Scan for the cell matching the given text and deliver its (x, y) coordinate at center. 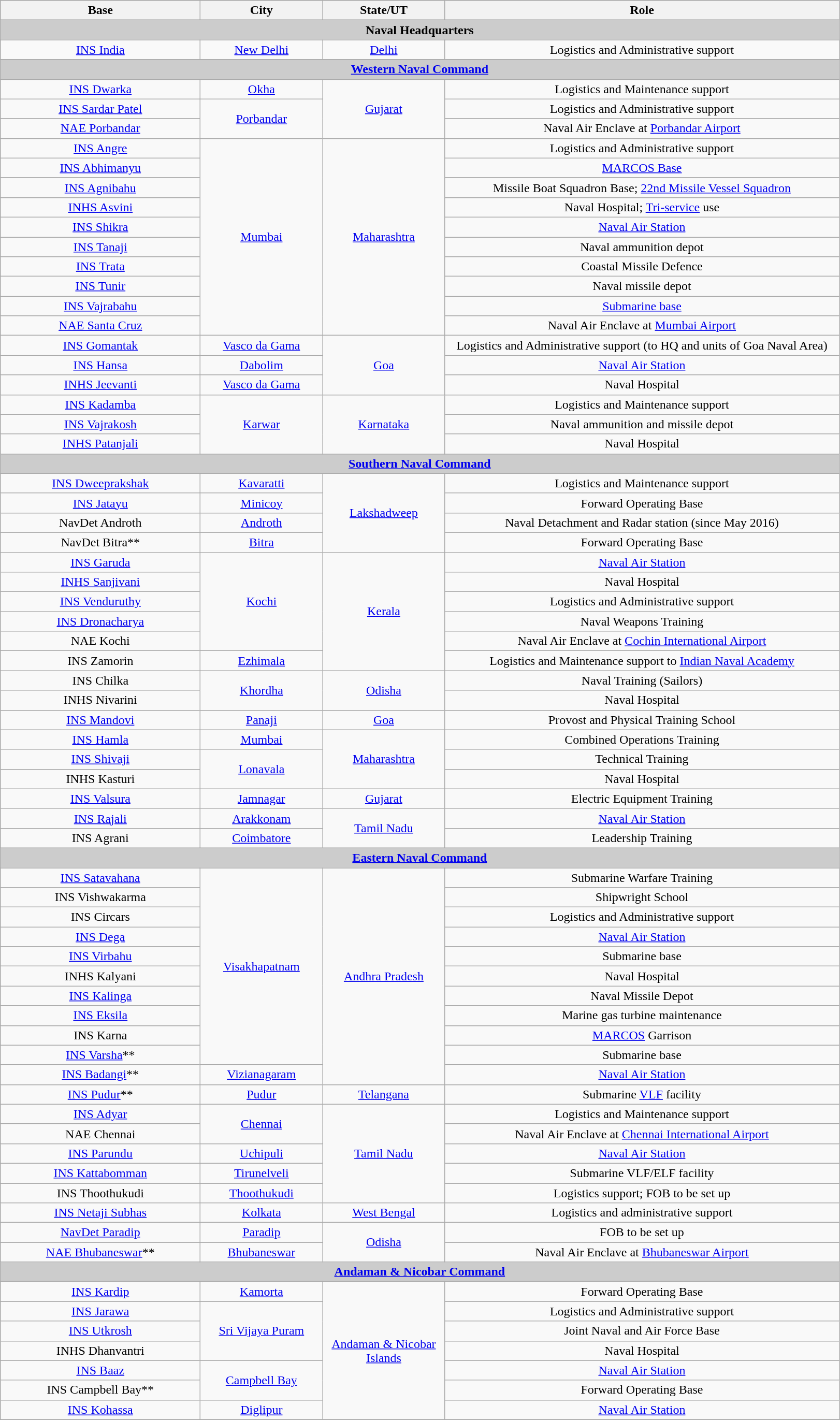
INHS Dhanvantri (100, 1351)
Naval Training (Sailors) (642, 680)
Karnataka (384, 424)
Kavaratti (262, 483)
Joint Naval and Air Force Base (642, 1331)
INS Dronacharya (100, 621)
INHS Sanjivani (100, 582)
Naval Air Enclave at Cochin International Airport (642, 641)
Naval Hospital; Tri-service use (642, 207)
INS Campbell Bay** (100, 1390)
Submarine Warfare Training (642, 878)
Naval ammunition depot (642, 247)
Vizianagaram (262, 1075)
New Delhi (262, 50)
INS Eksila (100, 1016)
Khordha (262, 690)
Paradip (262, 1233)
Kolkata (262, 1213)
Logistics support; FOB to be set up (642, 1193)
Submarine VLF/ELF facility (642, 1173)
Andaman & Nicobar Command (419, 1272)
INS Angre (100, 148)
Lonavala (262, 769)
INS Netaji Subhas (100, 1213)
INS Dweeprakshak (100, 483)
Kochi (262, 601)
Diglipur (262, 1410)
Submarine VLF facility (642, 1094)
Pudur (262, 1094)
INS Agrani (100, 838)
Base (100, 10)
Logistics and Administrative support (to HQ and units of Goa Naval Area) (642, 345)
INS Dwarka (100, 89)
INS Abhimanyu (100, 168)
MARCOS Garrison (642, 1035)
Arakkonam (262, 818)
INS Thoothukudi (100, 1193)
INS Venduruthy (100, 602)
Naval Headquarters (419, 30)
Lakshadweep (384, 513)
INS Trata (100, 267)
Western Naval Command (419, 69)
INS Adyar (100, 1114)
INS Garuda (100, 562)
Chennai (262, 1124)
INS Mandovi (100, 720)
INHS Nivarini (100, 700)
INS Zamorin (100, 661)
Telangana (384, 1094)
Naval ammunition and missile depot (642, 424)
INS Tanaji (100, 247)
INS Virbahu (100, 957)
INS Hamla (100, 740)
INS Jarawa (100, 1311)
Naval Missile Depot (642, 996)
Ezhimala (262, 661)
INS Agnibahu (100, 187)
Logistics and Maintenance support to Indian Naval Academy (642, 661)
Okha (262, 89)
Eastern Naval Command (419, 858)
Tirunelveli (262, 1173)
INS Tunir (100, 286)
INS Kohassa (100, 1410)
Sri Vijaya Puram (262, 1331)
INS Utkrosh (100, 1331)
INS Jatayu (100, 503)
INS Chilka (100, 680)
Missile Boat Squadron Base; 22nd Missile Vessel Squadron (642, 187)
Naval Air Enclave at Chennai International Airport (642, 1134)
NavDet Androth (100, 523)
Panaji (262, 720)
INS Dega (100, 937)
Marine gas turbine maintenance (642, 1016)
Naval Weapons Training (642, 621)
Provost and Physical Training School (642, 720)
NavDet Paradip (100, 1233)
INS Gomantak (100, 345)
Campbell Bay (262, 1380)
INHS Jeevanti (100, 385)
INS Rajali (100, 818)
INS Parundu (100, 1153)
Bitra (262, 542)
INS Valsura (100, 799)
Andhra Pradesh (384, 977)
INS Baaz (100, 1370)
Technical Training (642, 759)
INS Shikra (100, 227)
Kerala (384, 611)
Uchipuli (262, 1153)
Visakhapatnam (262, 966)
Naval Air Enclave at Mumbai Airport (642, 326)
Minicoy (262, 503)
INS Circars (100, 917)
INS Varsha** (100, 1055)
INS Sardar Patel (100, 109)
Coimbatore (262, 838)
Porbandar (262, 119)
Karwar (262, 424)
MARCOS Base (642, 168)
Shipwright School (642, 897)
Delhi (384, 50)
Naval Air Enclave at Bhubaneswar Airport (642, 1252)
Electric Equipment Training (642, 799)
INHS Kasturi (100, 779)
Coastal Missile Defence (642, 267)
Jamnagar (262, 799)
Naval Detachment and Radar station (since May 2016) (642, 523)
INS Badangi** (100, 1075)
INS Kadamba (100, 404)
State/UT (384, 10)
Dabolim (262, 365)
NAE Kochi (100, 641)
INS Pudur** (100, 1094)
INS India (100, 50)
INHS Kalyani (100, 976)
INS Hansa (100, 365)
NavDet Bitra** (100, 542)
INS Vishwakarma (100, 897)
INS Shivaji (100, 759)
INS Kalinga (100, 996)
INHS Asvini (100, 207)
Naval missile depot (642, 286)
Southern Naval Command (419, 463)
West Bengal (384, 1213)
INHS Patanjali (100, 444)
INS Vajrabahu (100, 306)
INS Satavahana (100, 878)
Androth (262, 523)
NAE Porbandar (100, 128)
NAE Chennai (100, 1134)
FOB to be set up (642, 1233)
Leadership Training (642, 838)
Logistics and administrative support (642, 1213)
Bhubaneswar (262, 1252)
INS Kardip (100, 1292)
Kamorta (262, 1292)
Combined Operations Training (642, 740)
INS Vajrakosh (100, 424)
City (262, 10)
NAE Santa Cruz (100, 326)
Role (642, 10)
Andaman & Nicobar Islands (384, 1351)
Naval Air Enclave at Porbandar Airport (642, 128)
NAE Bhubaneswar** (100, 1252)
Thoothukudi (262, 1193)
INS Kattabomman (100, 1173)
INS Karna (100, 1035)
